Locate the cell with the specified text and output its [X, Y] center coordinate. 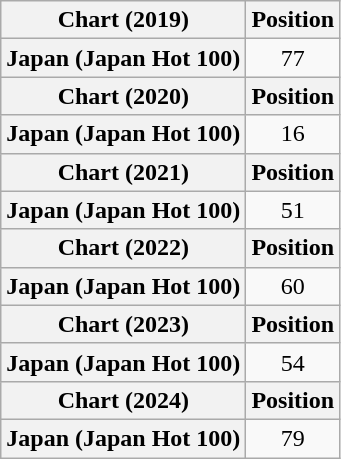
Chart (2023) [124, 324]
Chart (2020) [124, 96]
Chart (2022) [124, 248]
Chart (2024) [124, 400]
54 [293, 362]
77 [293, 58]
79 [293, 438]
60 [293, 286]
Chart (2019) [124, 20]
51 [293, 210]
16 [293, 134]
Chart (2021) [124, 172]
